For the text-containing cell, return its midpoint in [X, Y] coordinate format. 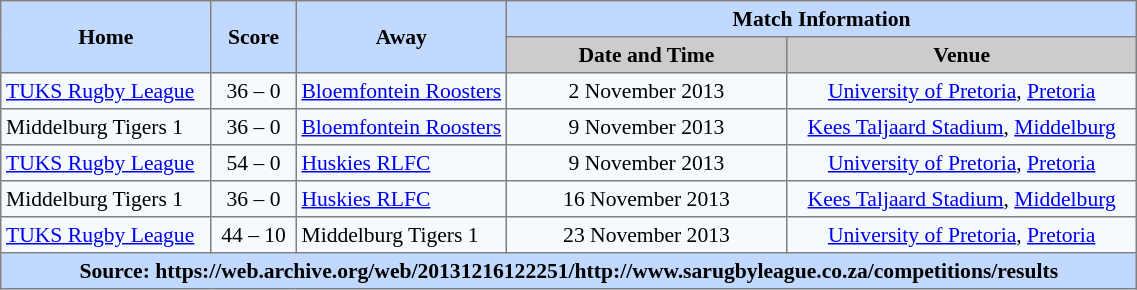
54 – 0 [254, 163]
2 November 2013 [646, 91]
Source: https://web.archive.org/web/20131216122251/http://www.sarugbyleague.co.za/competitions/results [569, 271]
23 November 2013 [646, 235]
16 November 2013 [646, 199]
Match Information [821, 19]
Score [254, 37]
Away [401, 37]
Venue [962, 55]
Home [106, 37]
Date and Time [646, 55]
44 – 10 [254, 235]
